Identify which cell holds the provided text, then report its (x, y) central coordinate. 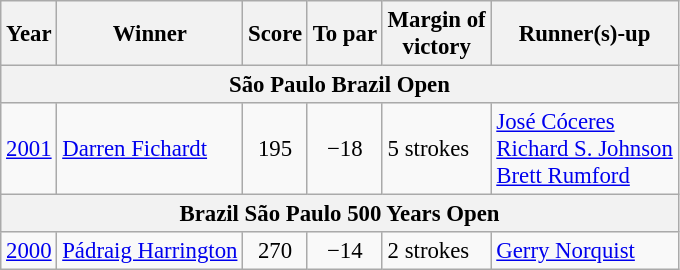
To par (344, 34)
Brazil São Paulo 500 Years Open (340, 214)
Score (276, 34)
Gerry Norquist (584, 251)
São Paulo Brazil Open (340, 85)
Winner (150, 34)
195 (276, 149)
−18 (344, 149)
5 strokes (436, 149)
2001 (29, 149)
Darren Fichardt (150, 149)
270 (276, 251)
Pádraig Harrington (150, 251)
−14 (344, 251)
Year (29, 34)
2 strokes (436, 251)
Runner(s)-up (584, 34)
2000 (29, 251)
José Cóceres Richard S. Johnson Brett Rumford (584, 149)
Margin ofvictory (436, 34)
